From the cell containing the given text, extract its center point as [X, Y] coordinate. 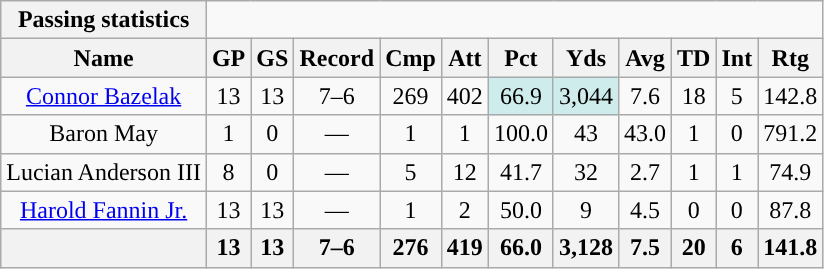
43 [586, 134]
50.0 [520, 210]
32 [586, 172]
Record [337, 58]
3,128 [586, 248]
2 [464, 210]
276 [411, 248]
66.9 [520, 96]
Baron May [104, 134]
Rtg [790, 58]
7.6 [646, 96]
419 [464, 248]
3,044 [586, 96]
20 [694, 248]
100.0 [520, 134]
Connor Bazelak [104, 96]
87.8 [790, 210]
GS [272, 58]
791.2 [790, 134]
8 [228, 172]
269 [411, 96]
18 [694, 96]
Att [464, 58]
12 [464, 172]
402 [464, 96]
Harold Fannin Jr. [104, 210]
GP [228, 58]
Lucian Anderson III [104, 172]
Pct [520, 58]
Int [737, 58]
Name [104, 58]
41.7 [520, 172]
2.7 [646, 172]
141.8 [790, 248]
Yds [586, 58]
4.5 [646, 210]
43.0 [646, 134]
Passing statistics [104, 20]
6 [737, 248]
9 [586, 210]
Avg [646, 58]
TD [694, 58]
66.0 [520, 248]
142.8 [790, 96]
7.5 [646, 248]
Cmp [411, 58]
74.9 [790, 172]
